Search for the cell housing the specified text and yield its [x, y] center coordinate. 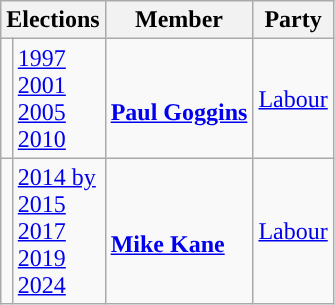
2014 by2015201720192024 [58, 231]
Member [179, 20]
1997200120052010 [58, 98]
Elections [53, 20]
Mike Kane [179, 231]
Paul Goggins [179, 98]
Party [293, 20]
